Return the [X, Y] coordinate for the center point of the cell that contains the specified text.  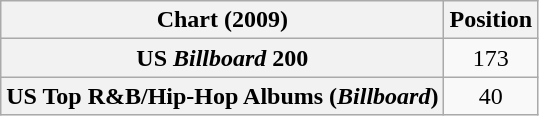
173 [491, 58]
US Top R&B/Hip-Hop Albums (Billboard) [222, 96]
Position [491, 20]
US Billboard 200 [222, 58]
Chart (2009) [222, 20]
40 [491, 96]
